From the cell containing the given text, extract its center point as (x, y) coordinate. 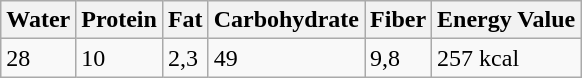
Carbohydrate (286, 20)
257 kcal (506, 58)
Fat (185, 20)
Protein (120, 20)
2,3 (185, 58)
Fiber (398, 20)
49 (286, 58)
Water (38, 20)
9,8 (398, 58)
Energy Value (506, 20)
10 (120, 58)
28 (38, 58)
